Scan for the cell matching the given text and deliver its [X, Y] coordinate at center. 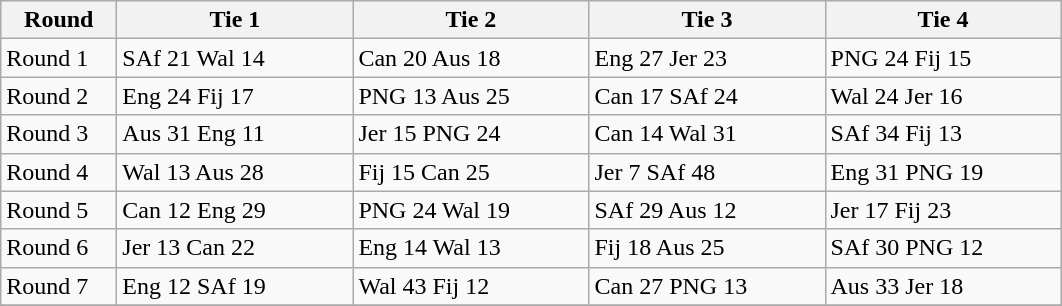
Eng 14 Wal 13 [471, 248]
Can 17 SAf 24 [707, 96]
Can 12 Eng 29 [235, 210]
Can 20 Aus 18 [471, 58]
SAf 21 Wal 14 [235, 58]
Round 1 [59, 58]
Round 5 [59, 210]
Round 6 [59, 248]
Tie 2 [471, 20]
Round 2 [59, 96]
Jer 13 Can 22 [235, 248]
Can 14 Wal 31 [707, 134]
Wal 13 Aus 28 [235, 172]
Fij 15 Can 25 [471, 172]
Tie 4 [943, 20]
Tie 1 [235, 20]
Eng 24 Fij 17 [235, 96]
Tie 3 [707, 20]
Wal 43 Fij 12 [471, 286]
Round [59, 20]
Wal 24 Jer 16 [943, 96]
Jer 17 Fij 23 [943, 210]
SAf 30 PNG 12 [943, 248]
Fij 18 Aus 25 [707, 248]
PNG 24 Wal 19 [471, 210]
Jer 7 SAf 48 [707, 172]
Round 7 [59, 286]
Can 27 PNG 13 [707, 286]
PNG 24 Fij 15 [943, 58]
Eng 12 SAf 19 [235, 286]
Round 4 [59, 172]
SAf 29 Aus 12 [707, 210]
PNG 13 Aus 25 [471, 96]
Eng 27 Jer 23 [707, 58]
Eng 31 PNG 19 [943, 172]
Aus 33 Jer 18 [943, 286]
SAf 34 Fij 13 [943, 134]
Jer 15 PNG 24 [471, 134]
Round 3 [59, 134]
Aus 31 Eng 11 [235, 134]
